Return (x, y) of the center of cell containing provided text 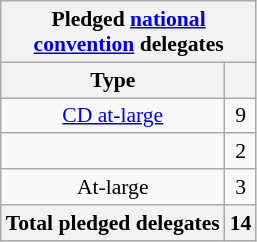
Type (113, 80)
At-large (113, 187)
2 (241, 152)
14 (241, 223)
3 (241, 187)
CD at-large (113, 116)
Total pledged delegates (113, 223)
9 (241, 116)
Pledged nationalconvention delegates (129, 32)
